Return the [x, y] coordinate for the center point of the cell that contains the specified text.  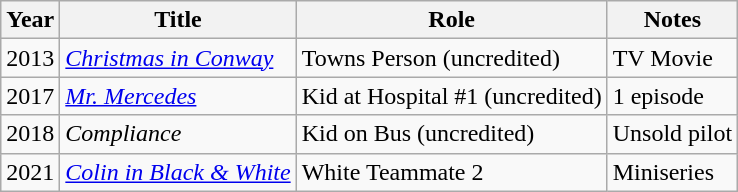
White Teammate 2 [452, 172]
Year [30, 20]
2018 [30, 134]
Compliance [178, 134]
Unsold pilot [672, 134]
2017 [30, 96]
2021 [30, 172]
Mr. Mercedes [178, 96]
1 episode [672, 96]
Miniseries [672, 172]
Title [178, 20]
Christmas in Conway [178, 58]
2013 [30, 58]
TV Movie [672, 58]
Notes [672, 20]
Kid at Hospital #1 (uncredited) [452, 96]
Towns Person (uncredited) [452, 58]
Kid on Bus (uncredited) [452, 134]
Colin in Black & White [178, 172]
Role [452, 20]
